Return (x, y) of the center of cell containing provided text 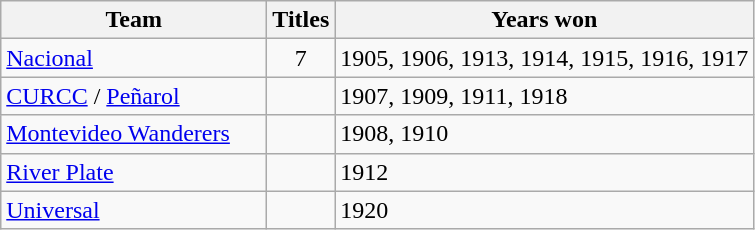
1905, 1906, 1913, 1914, 1915, 1916, 1917 (544, 58)
Years won (544, 20)
Nacional (134, 58)
River Plate (134, 172)
1920 (544, 210)
CURCC / Peñarol (134, 96)
Team (134, 20)
7 (301, 58)
1912 (544, 172)
Titles (301, 20)
1908, 1910 (544, 134)
Montevideo Wanderers (134, 134)
Universal (134, 210)
1907, 1909, 1911, 1918 (544, 96)
